Output the (x, y) coordinate of the center of the cell containing the given text.  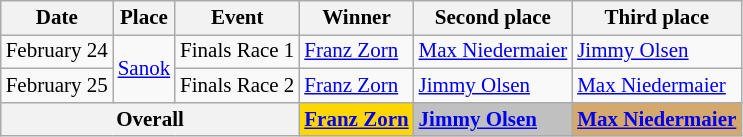
Winner (356, 18)
Second place (494, 18)
Overall (150, 119)
Place (144, 18)
Sanok (144, 69)
Date (57, 18)
Third place (656, 18)
Finals Race 1 (237, 52)
Finals Race 2 (237, 86)
February 25 (57, 86)
February 24 (57, 52)
Event (237, 18)
